Extract the (X, Y) coordinate from the center of the cell holding the provided text.  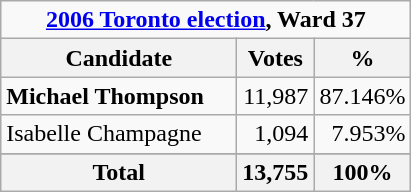
Votes (276, 58)
Michael Thompson (119, 96)
Isabelle Champagne (119, 134)
100% (362, 172)
87.146% (362, 96)
Candidate (119, 58)
1,094 (276, 134)
% (362, 58)
2006 Toronto election, Ward 37 (206, 20)
11,987 (276, 96)
Total (119, 172)
7.953% (362, 134)
13,755 (276, 172)
